Locate the cell with the specified text and output its (x, y) center coordinate. 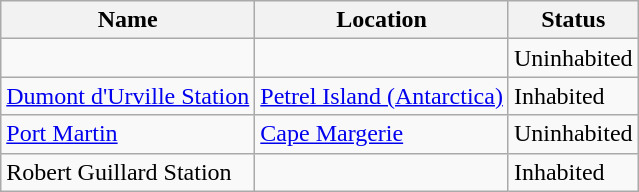
Name (128, 20)
Status (573, 20)
Dumont d'Urville Station (128, 96)
Location (382, 20)
Port Martin (128, 134)
Petrel Island (Antarctica) (382, 96)
Cape Margerie (382, 134)
Robert Guillard Station (128, 172)
